Find where the given text appears and provide that cell's center as [X, Y] coordinate. 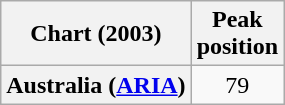
Australia (ARIA) [96, 85]
79 [237, 85]
Chart (2003) [96, 34]
Peakposition [237, 34]
